Return (x, y) of the center of cell containing provided text 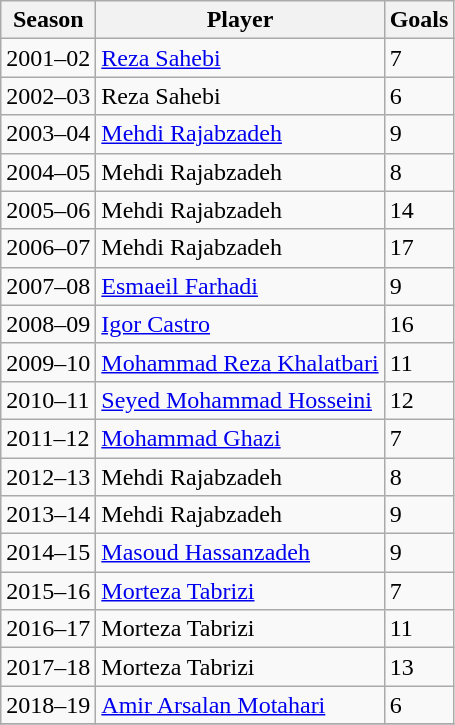
Mohammad Reza Khalatbari (240, 362)
Esmaeil Farhadi (240, 286)
2017–18 (48, 667)
16 (419, 324)
12 (419, 400)
17 (419, 248)
2006–07 (48, 248)
Amir Arsalan Motahari (240, 705)
14 (419, 210)
2018–19 (48, 705)
2016–17 (48, 629)
13 (419, 667)
2012–13 (48, 477)
2008–09 (48, 324)
2002–03 (48, 96)
2011–12 (48, 438)
Season (48, 20)
2001–02 (48, 58)
2005–06 (48, 210)
2015–16 (48, 591)
Mohammad Ghazi (240, 438)
Player (240, 20)
2010–11 (48, 400)
Masoud Hassanzadeh (240, 553)
Goals (419, 20)
2004–05 (48, 172)
2014–15 (48, 553)
2003–04 (48, 134)
Seyed Mohammad Hosseini (240, 400)
2009–10 (48, 362)
Igor Castro (240, 324)
2013–14 (48, 515)
2007–08 (48, 286)
